From the cell containing the given text, extract its center point as [X, Y] coordinate. 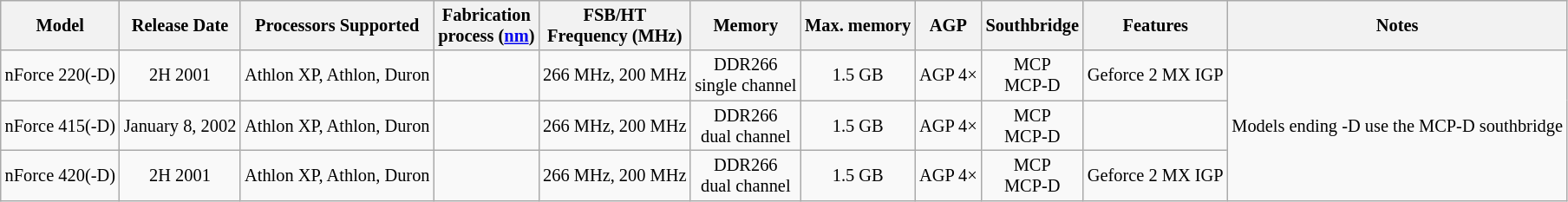
Processors Supported [336, 25]
Memory [746, 25]
Models ending -D use the MCP-D southbridge [1396, 125]
Features [1155, 25]
AGP [948, 25]
Southbridge [1032, 25]
Fabricationprocess (nm) [486, 25]
Notes [1396, 25]
January 8, 2002 [180, 126]
FSB/HTFrequency (MHz) [614, 25]
DDR266single channel [746, 75]
Max. memory [858, 25]
Model [61, 25]
nForce 415(-D) [61, 126]
nForce 220(-D) [61, 75]
nForce 420(-D) [61, 175]
Release Date [180, 25]
